For the text-containing cell, return its midpoint in [X, Y] coordinate format. 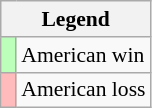
Legend [76, 19]
American loss [83, 90]
American win [83, 55]
